Detect which cell encompasses the target text, then output its [X, Y] center coordinate. 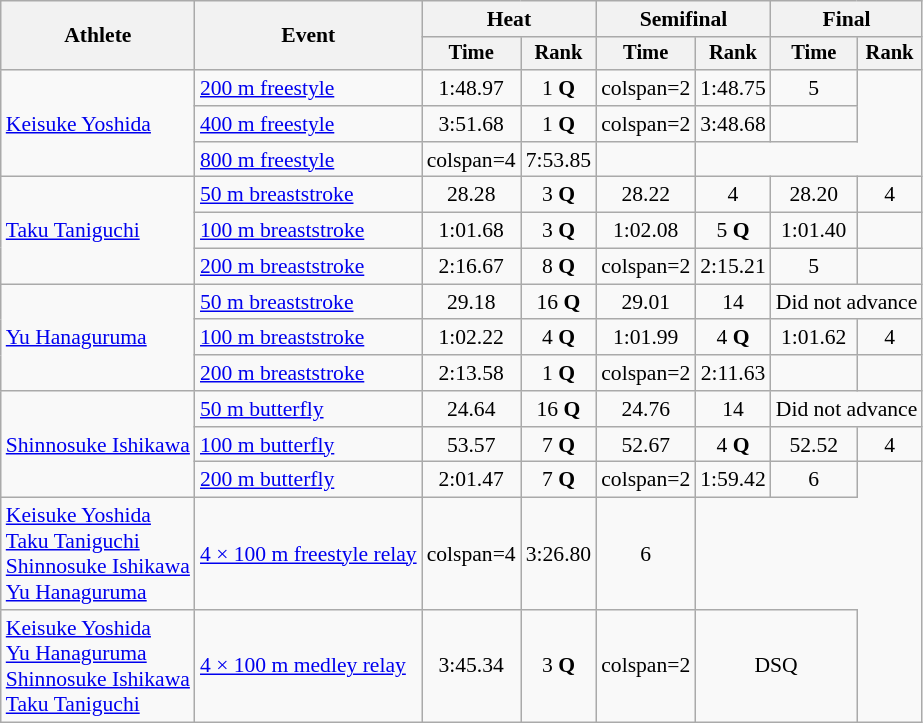
Shinnosuke Ishikawa [98, 444]
DSQ [776, 666]
1:48.97 [472, 88]
4 × 100 m medley relay [308, 666]
28.28 [472, 195]
28.22 [646, 195]
1:01.68 [472, 231]
1:02.22 [472, 338]
2:15.21 [732, 267]
1:01.40 [814, 231]
4 × 100 m freestyle relay [308, 554]
1:02.08 [646, 231]
100 m butterfly [308, 445]
Athlete [98, 36]
3:51.68 [472, 124]
24.64 [472, 409]
Keisuke YoshidaTaku TaniguchiShinnosuke IshikawaYu Hanaguruma [98, 554]
800 m freestyle [308, 160]
1:59.42 [732, 480]
3:45.34 [472, 666]
2:01.47 [472, 480]
Final [847, 19]
50 m butterfly [308, 409]
52.52 [814, 445]
Keisuke Yoshida [98, 124]
5 Q [732, 231]
2:13.58 [472, 373]
200 m freestyle [308, 88]
Semifinal [684, 19]
2:16.67 [472, 267]
53.57 [472, 445]
1:01.62 [814, 338]
7:53.85 [558, 160]
1:48.75 [732, 88]
Heat [510, 19]
Event [308, 36]
3:26.80 [558, 554]
1:01.99 [646, 338]
200 m butterfly [308, 480]
24.76 [646, 409]
Keisuke YoshidaYu HanagurumaShinnosuke IshikawaTaku Taniguchi [98, 666]
8 Q [558, 267]
28.20 [814, 195]
2:11.63 [732, 373]
29.01 [646, 302]
Taku Taniguchi [98, 230]
Yu Hanaguruma [98, 338]
29.18 [472, 302]
400 m freestyle [308, 124]
3:48.68 [732, 124]
52.67 [646, 445]
